Find where the given text appears and provide that cell's center as (x, y) coordinate. 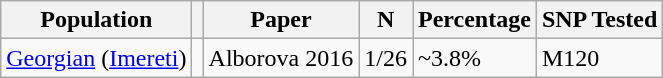
Paper (281, 20)
Percentage (474, 20)
Alborova 2016 (281, 58)
N (386, 20)
Georgian (Imereti) (96, 58)
1/26 (386, 58)
Population (96, 20)
M120 (599, 58)
SNP Tested (599, 20)
~3.8% (474, 58)
